Capture the cell that displays the provided text and extract its [X, Y] central coordinate. 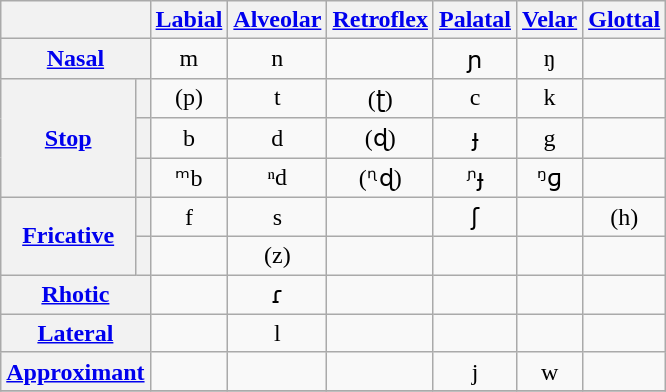
b [189, 138]
Nasal [76, 59]
ɲ [474, 59]
Velar [550, 20]
t [278, 98]
(p) [189, 98]
g [550, 138]
d [278, 138]
l [278, 333]
ᵑɡ [550, 178]
Stop [68, 138]
ᶮɟ [474, 178]
m [189, 59]
(ʈ) [380, 98]
Alveolar [278, 20]
k [550, 98]
Fricative [68, 236]
Retroflex [380, 20]
Rhotic [76, 295]
Approximant [76, 371]
(h) [624, 217]
ʃ [474, 217]
ŋ [550, 59]
(z) [278, 256]
w [550, 371]
j [474, 371]
c [474, 98]
s [278, 217]
ɟ [474, 138]
Palatal [474, 20]
(ɖ) [380, 138]
ⁿd [278, 178]
ᵐb [189, 178]
Labial [189, 20]
Lateral [76, 333]
f [189, 217]
n [278, 59]
ɾ [278, 295]
(ᶯɖ) [380, 178]
Glottal [624, 20]
